Pinpoint the cell where the given text exists, returning its [X, Y] midpoint coordinate. 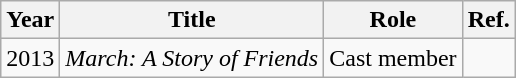
March: A Story of Friends [192, 58]
Role [393, 20]
Year [30, 20]
Cast member [393, 58]
Title [192, 20]
Ref. [488, 20]
2013 [30, 58]
